From the cell containing the given text, extract its center point as (X, Y) coordinate. 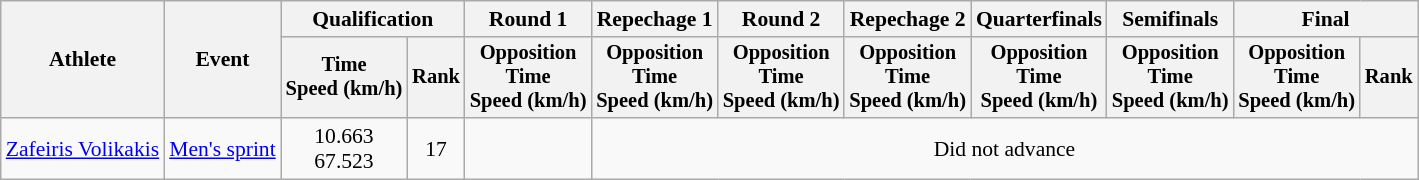
Repechage 1 (654, 19)
Men's sprint (222, 148)
Qualification (373, 19)
TimeSpeed (km/h) (344, 78)
17 (436, 148)
Final (1325, 19)
10.66367.523 (344, 148)
Semifinals (1170, 19)
Zafeiris Volikakis (82, 148)
Quarterfinals (1039, 19)
Round 2 (782, 19)
Event (222, 60)
Repechage 2 (908, 19)
Round 1 (528, 19)
Athlete (82, 60)
Did not advance (1004, 148)
